From the cell containing the given text, extract its center point as (X, Y) coordinate. 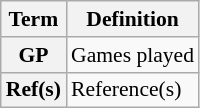
Games played (132, 55)
Term (34, 19)
GP (34, 55)
Reference(s) (132, 90)
Definition (132, 19)
Ref(s) (34, 90)
